Provide the (x, y) coordinate of the cell's center where the given text is located.  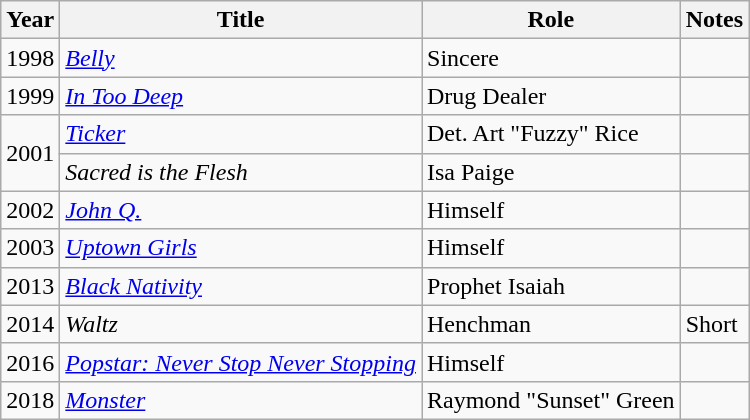
Popstar: Never Stop Never Stopping (241, 362)
Henchman (552, 324)
In Too Deep (241, 96)
Prophet Isaiah (552, 286)
2013 (30, 286)
2018 (30, 400)
2001 (30, 153)
Det. Art "Fuzzy" Rice (552, 134)
John Q. (241, 210)
Black Nativity (241, 286)
Title (241, 20)
Role (552, 20)
Drug Dealer (552, 96)
Raymond "Sunset" Green (552, 400)
Waltz (241, 324)
Uptown Girls (241, 248)
Sincere (552, 58)
Sacred is the Flesh (241, 172)
2002 (30, 210)
Year (30, 20)
Short (714, 324)
Isa Paige (552, 172)
Ticker (241, 134)
2014 (30, 324)
2003 (30, 248)
Monster (241, 400)
1999 (30, 96)
2016 (30, 362)
1998 (30, 58)
Notes (714, 20)
Belly (241, 58)
